Detect which cell encompasses the target text, then output its [X, Y] center coordinate. 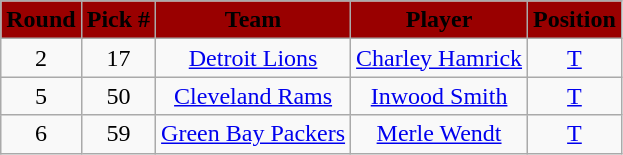
Round [41, 20]
Merle Wendt [440, 134]
50 [118, 96]
Inwood Smith [440, 96]
2 [41, 58]
Charley Hamrick [440, 58]
Pick # [118, 20]
17 [118, 58]
Position [575, 20]
Cleveland Rams [254, 96]
5 [41, 96]
Detroit Lions [254, 58]
Team [254, 20]
Player [440, 20]
59 [118, 134]
6 [41, 134]
Green Bay Packers [254, 134]
